Provide the (X, Y) coordinate of the cell's center where the given text is located.  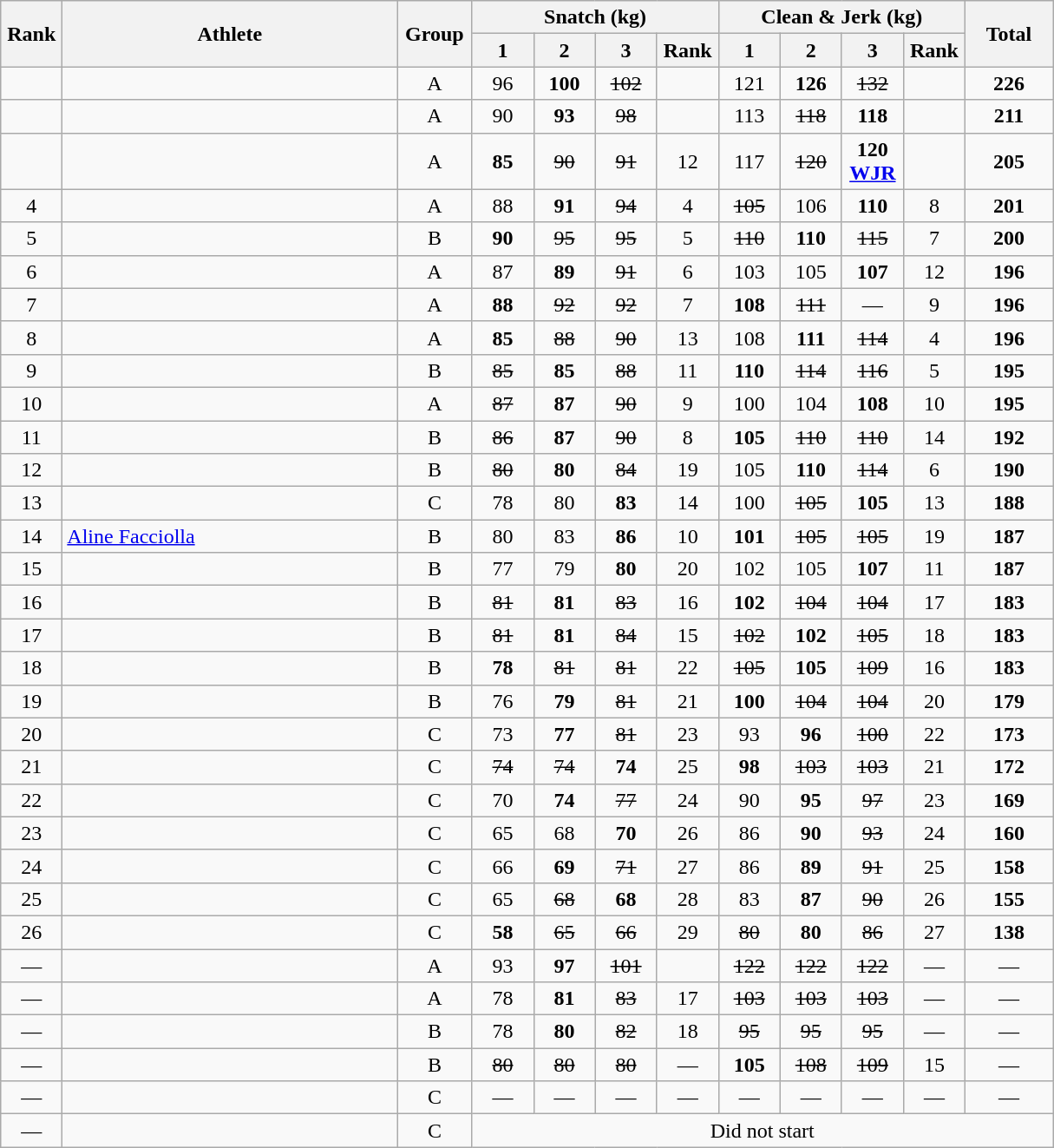
226 (1008, 83)
201 (1008, 206)
28 (687, 899)
132 (873, 83)
190 (1008, 470)
94 (626, 206)
172 (1008, 767)
58 (503, 932)
117 (750, 161)
29 (687, 932)
82 (626, 1032)
211 (1008, 116)
71 (626, 866)
192 (1008, 436)
126 (810, 83)
200 (1008, 239)
158 (1008, 866)
Total (1008, 34)
173 (1008, 734)
179 (1008, 701)
73 (503, 734)
113 (750, 116)
Athlete (230, 34)
138 (1008, 932)
121 (750, 83)
160 (1008, 833)
69 (564, 866)
76 (503, 701)
Clean & Jerk (kg) (841, 17)
Did not start (763, 1131)
169 (1008, 800)
116 (873, 371)
188 (1008, 503)
205 (1008, 161)
155 (1008, 899)
Group (435, 34)
106 (810, 206)
120WJR (873, 161)
Snatch (kg) (595, 17)
120 (810, 161)
115 (873, 239)
Aline Facciolla (230, 536)
